Identify which cell holds the provided text, then report its [X, Y] central coordinate. 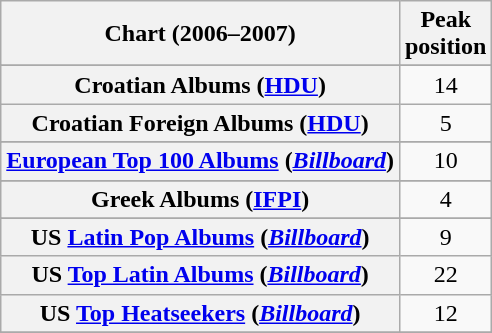
European Top 100 Albums (Billboard) [200, 161]
Greek Albums (IFPI) [200, 199]
Peak position [445, 34]
5 [445, 123]
US Top Latin Albums (Billboard) [200, 275]
Chart (2006–2007) [200, 34]
US Top Heatseekers (Billboard) [200, 313]
22 [445, 275]
US Latin Pop Albums (Billboard) [200, 237]
Croatian Foreign Albums (HDU) [200, 123]
12 [445, 313]
4 [445, 199]
Croatian Albums (HDU) [200, 85]
9 [445, 237]
14 [445, 85]
10 [445, 161]
